Capture the cell that displays the provided text and extract its (x, y) central coordinate. 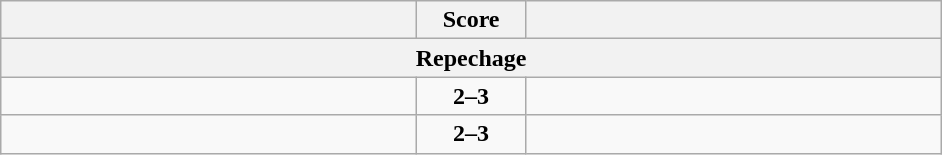
Repechage (472, 58)
Score (472, 20)
